For the text-containing cell, return its midpoint in (X, Y) coordinate format. 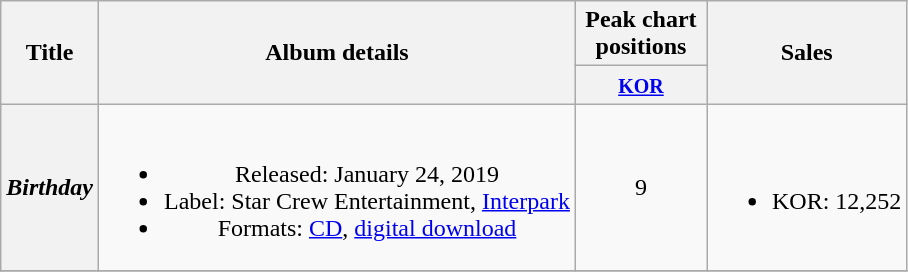
Peak chart positions (640, 34)
KOR (640, 85)
KOR: 12,252 (806, 188)
Birthday (50, 188)
Released: January 24, 2019Label: Star Crew Entertainment, InterparkFormats: CD, digital download (338, 188)
Title (50, 52)
Sales (806, 52)
9 (640, 188)
Album details (338, 52)
